Extract the (x, y) coordinate from the center of the cell holding the provided text.  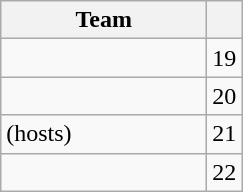
19 (224, 58)
Team (104, 20)
22 (224, 172)
21 (224, 134)
(hosts) (104, 134)
20 (224, 96)
